For the text-containing cell, return its midpoint in (X, Y) coordinate format. 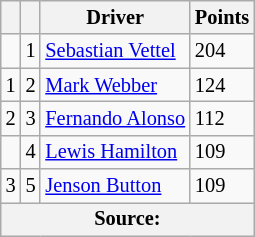
112 (222, 118)
Driver (115, 17)
Jenson Button (115, 186)
4 (31, 152)
Source: (128, 219)
Mark Webber (115, 85)
Sebastian Vettel (115, 51)
5 (31, 186)
124 (222, 85)
Lewis Hamilton (115, 152)
Fernando Alonso (115, 118)
204 (222, 51)
Points (222, 17)
